Scan for the cell matching the given text and deliver its [x, y] coordinate at center. 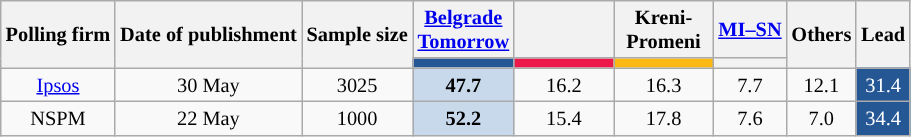
7.7 [750, 85]
12.1 [821, 85]
31.4 [883, 85]
Lead [883, 34]
Polling firm [58, 34]
1000 [358, 118]
NSPM [58, 118]
7.6 [750, 118]
Others [821, 34]
17.8 [664, 118]
22 May [208, 118]
MI–SN [750, 29]
Date of publishment [208, 34]
Sample size [358, 34]
34.4 [883, 118]
3025 [358, 85]
30 May [208, 85]
16.3 [664, 85]
Kreni-Promeni [664, 29]
15.4 [564, 118]
47.7 [464, 85]
52.2 [464, 118]
16.2 [564, 85]
7.0 [821, 118]
BelgradeTomorrow [464, 29]
Ipsos [58, 85]
